Locate the cell with the specified text and output its [X, Y] center coordinate. 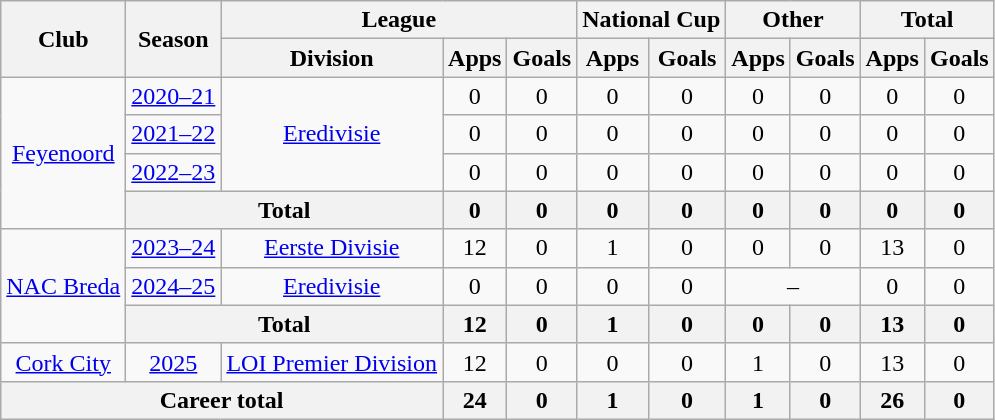
2023–24 [174, 248]
24 [475, 400]
Club [64, 39]
Other [793, 20]
2021–22 [174, 134]
Season [174, 39]
26 [892, 400]
Feyenoord [64, 153]
League [399, 20]
2022–23 [174, 172]
Career total [222, 400]
2025 [174, 362]
National Cup [652, 20]
NAC Breda [64, 286]
Division [332, 58]
2024–25 [174, 286]
Eerste Divisie [332, 248]
Cork City [64, 362]
– [793, 286]
2020–21 [174, 96]
LOI Premier Division [332, 362]
